Extract the (X, Y) coordinate from the center of the cell holding the provided text.  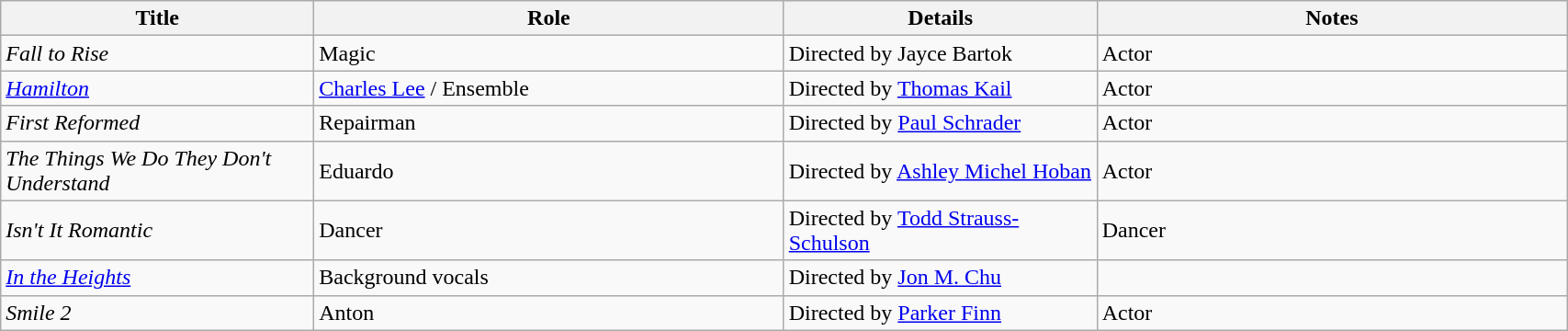
Directed by Jayce Bartok (941, 53)
First Reformed (158, 123)
Eduardo (549, 171)
Fall to Rise (158, 53)
Isn't It Romantic (158, 230)
Anton (549, 313)
Hamilton (158, 88)
The Things We Do They Don't Understand (158, 171)
Repairman (549, 123)
Details (941, 18)
Directed by Parker Finn (941, 313)
Directed by Jon M. Chu (941, 278)
Notes (1332, 18)
In the Heights (158, 278)
Title (158, 18)
Directed by Ashley Michel Hoban (941, 171)
Directed by Paul Schrader (941, 123)
Smile 2 (158, 313)
Background vocals (549, 278)
Role (549, 18)
Magic (549, 53)
Charles Lee / Ensemble (549, 88)
Directed by Thomas Kail (941, 88)
Directed by Todd Strauss-Schulson (941, 230)
